Search for the cell housing the specified text and yield its (X, Y) center coordinate. 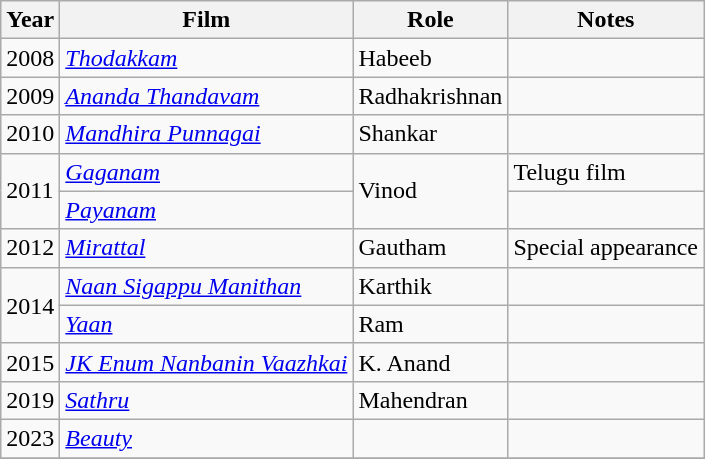
Ram (430, 324)
2011 (30, 191)
2015 (30, 362)
Telugu film (606, 172)
Beauty (206, 438)
Year (30, 20)
2014 (30, 305)
Role (430, 20)
Mahendran (430, 400)
Shankar (430, 134)
2023 (30, 438)
2012 (30, 248)
JK Enum Nanbanin Vaazhkai (206, 362)
Mirattal (206, 248)
Vinod (430, 191)
Yaan (206, 324)
Thodakkam (206, 58)
2010 (30, 134)
Habeeb (430, 58)
Naan Sigappu Manithan (206, 286)
2009 (30, 96)
Mandhira Punnagai (206, 134)
2019 (30, 400)
Film (206, 20)
Gautham (430, 248)
Special appearance (606, 248)
K. Anand (430, 362)
Radhakrishnan (430, 96)
Gaganam (206, 172)
Ananda Thandavam (206, 96)
Notes (606, 20)
Karthik (430, 286)
2008 (30, 58)
Sathru (206, 400)
Payanam (206, 210)
